Return [x, y] of the center of cell containing provided text 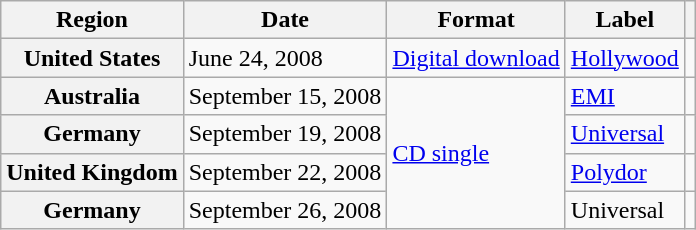
CD single [476, 153]
Digital download [476, 58]
Label [624, 20]
EMI [624, 96]
United States [92, 58]
Date [285, 20]
Hollywood [624, 58]
United Kingdom [92, 172]
Polydor [624, 172]
Region [92, 20]
June 24, 2008 [285, 58]
Australia [92, 96]
September 22, 2008 [285, 172]
September 26, 2008 [285, 210]
September 19, 2008 [285, 134]
Format [476, 20]
September 15, 2008 [285, 96]
